Find where the given text appears and provide that cell's center as [x, y] coordinate. 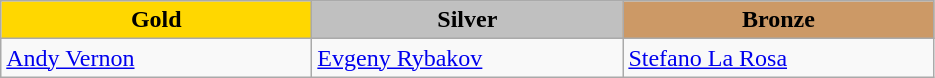
Andy Vernon [156, 58]
Stefano La Rosa [778, 58]
Bronze [778, 20]
Evgeny Rybakov [468, 58]
Silver [468, 20]
Gold [156, 20]
